Find where the given text appears and provide that cell's center as [x, y] coordinate. 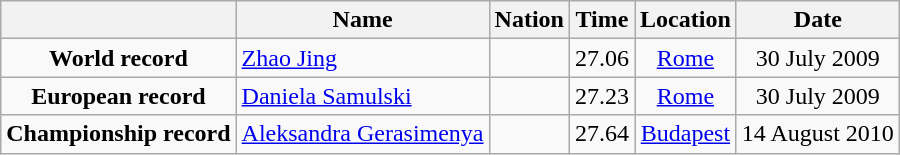
Location [686, 20]
14 August 2010 [818, 134]
World record [118, 58]
Budapest [686, 134]
Nation [529, 20]
Daniela Samulski [362, 96]
27.06 [602, 58]
Date [818, 20]
27.64 [602, 134]
27.23 [602, 96]
Championship record [118, 134]
Aleksandra Gerasimenya [362, 134]
Time [602, 20]
Zhao Jing [362, 58]
Name [362, 20]
European record [118, 96]
